For the text-containing cell, return its midpoint in (X, Y) coordinate format. 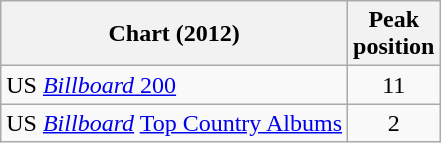
Chart (2012) (174, 34)
US Billboard Top Country Albums (174, 123)
US Billboard 200 (174, 85)
11 (394, 85)
Peakposition (394, 34)
2 (394, 123)
